Locate the cell with the specified text and output its [x, y] center coordinate. 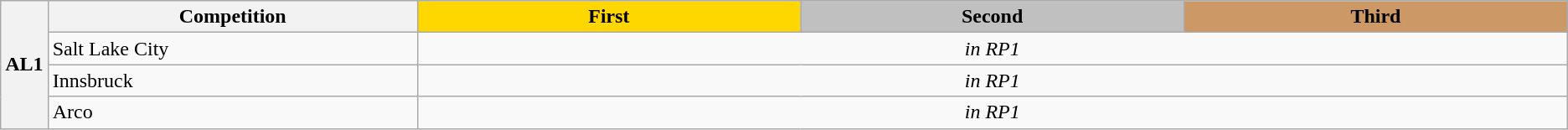
Innsbruck [233, 81]
AL1 [24, 65]
First [608, 17]
Third [1376, 17]
Second [993, 17]
Arco [233, 112]
Salt Lake City [233, 49]
Competition [233, 17]
